Extract the [x, y] coordinate from the center of the cell holding the provided text.  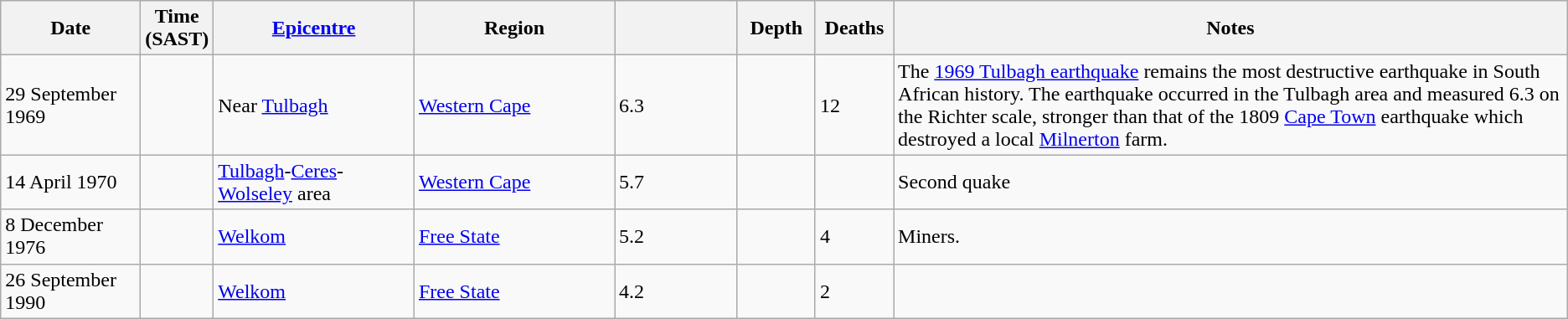
Notes [1231, 28]
Deaths [854, 28]
Miners. [1231, 236]
8 December 1976 [70, 236]
26 September 1990 [70, 291]
Depth [776, 28]
Near Tulbagh [314, 105]
Region [514, 28]
Second quake [1231, 183]
4.2 [677, 291]
Epicentre [314, 28]
2 [854, 291]
5.7 [677, 183]
4 [854, 236]
6.3 [677, 105]
Time (SAST) [178, 28]
29 September 1969 [70, 105]
14 April 1970 [70, 183]
5.2 [677, 236]
12 [854, 105]
Tulbagh-Ceres-Wolseley area [314, 183]
Date [70, 28]
